Capture the cell that displays the provided text and extract its [X, Y] central coordinate. 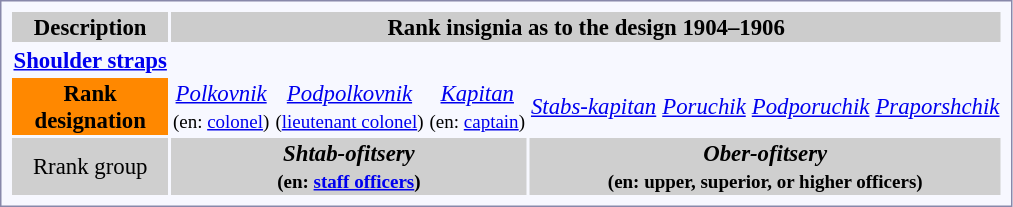
Ober-ofitsery (en: upper, superior, or higher officers) [765, 166]
Shtab-ofitsery (en: staff officers) [348, 166]
Poruchik [704, 106]
Rank insignia as to the design 1904–1906 [586, 27]
Description [90, 27]
Polkovnik (en: colonel) [220, 106]
Rrank group [90, 166]
Podporuchik [810, 106]
Rankdesignation [90, 106]
Podpolkovnik (lieutenant colonel) [350, 106]
Shoulder straps [90, 60]
Stabs-kapitan [593, 106]
Kapitan (en: captain) [477, 106]
Praporshchik [938, 106]
